Scan for the cell matching the given text and deliver its (x, y) coordinate at center. 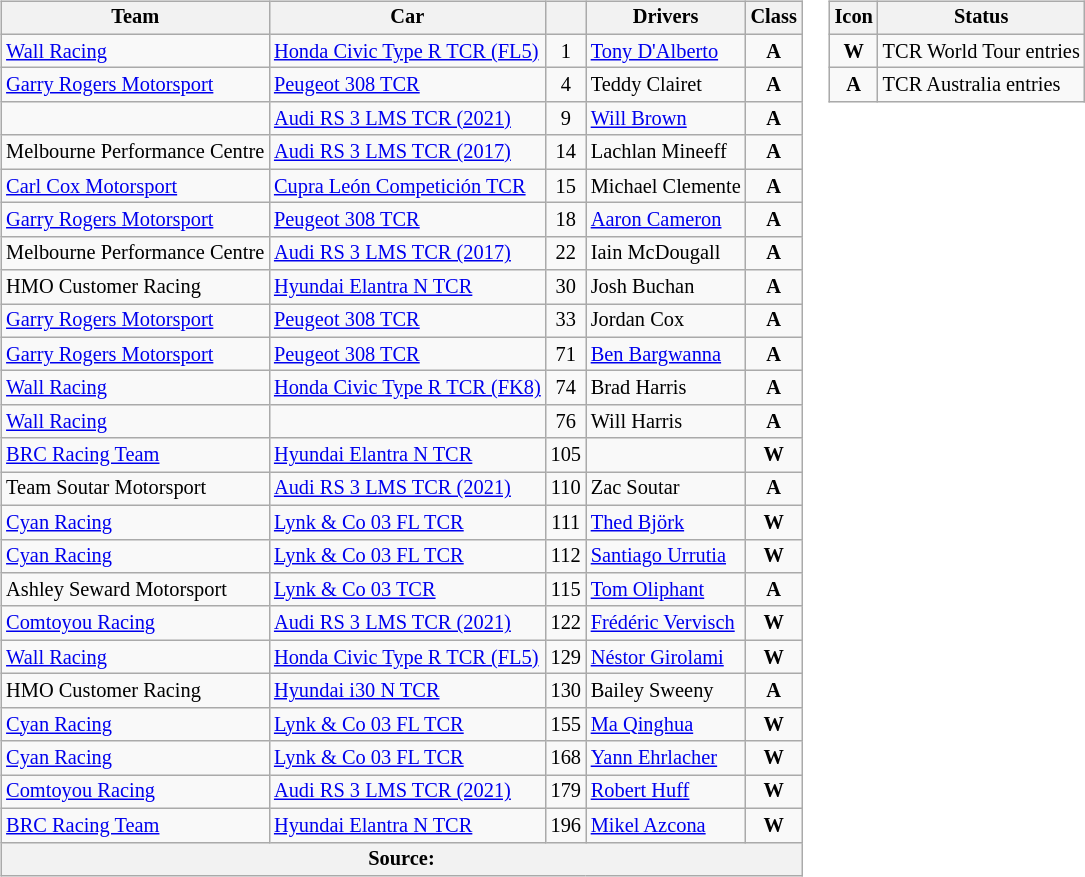
129 (566, 657)
TCR World Tour entries (982, 51)
22 (566, 253)
110 (566, 489)
115 (566, 590)
Tom Oliphant (666, 590)
Frédéric Vervisch (666, 623)
Team (135, 18)
Honda Civic Type R TCR (FK8) (408, 388)
Tony D'Alberto (666, 51)
Michael Clemente (666, 186)
14 (566, 152)
Will Harris (666, 422)
TCR Australia entries (982, 85)
9 (566, 119)
Jordan Cox (666, 321)
179 (566, 792)
Néstor Girolami (666, 657)
33 (566, 321)
168 (566, 758)
76 (566, 422)
Hyundai i30 N TCR (408, 691)
Source: (401, 859)
122 (566, 623)
Robert Huff (666, 792)
111 (566, 522)
Brad Harris (666, 388)
Zac Soutar (666, 489)
196 (566, 825)
Lachlan Mineeff (666, 152)
Status (982, 18)
Aaron Cameron (666, 220)
Cupra León Competición TCR (408, 186)
Santiago Urrutia (666, 556)
74 (566, 388)
112 (566, 556)
18 (566, 220)
Carl Cox Motorsport (135, 186)
Car (408, 18)
Bailey Sweeny (666, 691)
Ashley Seward Motorsport (135, 590)
Yann Ehrlacher (666, 758)
Mikel Azcona (666, 825)
Class (774, 18)
Thed Björk (666, 522)
105 (566, 455)
Ma Qinghua (666, 724)
Josh Buchan (666, 287)
Team Soutar Motorsport (135, 489)
4 (566, 85)
Will Brown (666, 119)
Drivers (666, 18)
Iain McDougall (666, 253)
30 (566, 287)
Ben Bargwanna (666, 354)
15 (566, 186)
1 (566, 51)
130 (566, 691)
Lynk & Co 03 TCR (408, 590)
155 (566, 724)
Teddy Clairet (666, 85)
Icon (854, 18)
71 (566, 354)
